Extract the [X, Y] coordinate from the center of the cell holding the provided text.  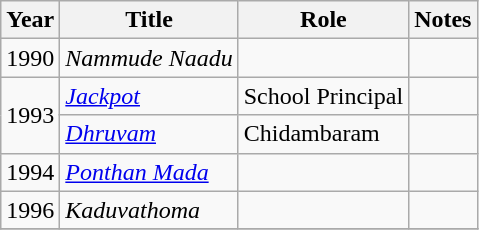
1990 [30, 58]
Chidambaram [323, 134]
1993 [30, 115]
Role [323, 20]
Nammude Naadu [149, 58]
School Principal [323, 96]
Title [149, 20]
1994 [30, 172]
1996 [30, 210]
Dhruvam [149, 134]
Notes [443, 20]
Year [30, 20]
Jackpot [149, 96]
Ponthan Mada [149, 172]
Kaduvathoma [149, 210]
